Pinpoint the cell where the given text exists, returning its [x, y] midpoint coordinate. 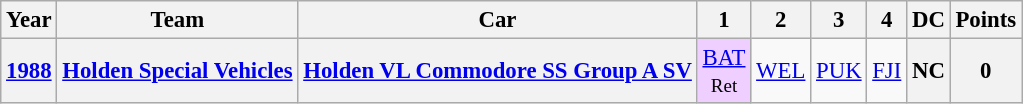
WEL [781, 72]
FJI [887, 72]
PUK [839, 72]
Points [986, 20]
Team [178, 20]
Year [29, 20]
2 [781, 20]
0 [986, 72]
1 [724, 20]
Holden VL Commodore SS Group A SV [498, 72]
1988 [29, 72]
3 [839, 20]
NC [929, 72]
BATRet [724, 72]
DC [929, 20]
Car [498, 20]
4 [887, 20]
Holden Special Vehicles [178, 72]
